Return the (X, Y) coordinate for the center point of the cell that contains the specified text.  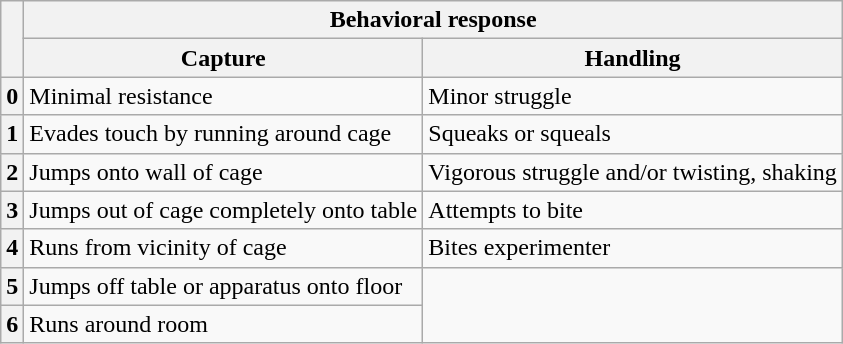
Behavioral response (434, 20)
Bites experimenter (633, 248)
Vigorous struggle and/or twisting, shaking (633, 172)
Handling (633, 58)
Capture (224, 58)
Minor struggle (633, 96)
5 (12, 286)
4 (12, 248)
Jumps out of cage completely onto table (224, 210)
Minimal resistance (224, 96)
3 (12, 210)
Jumps onto wall of cage (224, 172)
Attempts to bite (633, 210)
2 (12, 172)
Jumps off table or apparatus onto floor (224, 286)
Runs around room (224, 324)
Squeaks or squeals (633, 134)
6 (12, 324)
Runs from vicinity of cage (224, 248)
1 (12, 134)
0 (12, 96)
Evades touch by running around cage (224, 134)
